Extract the (X, Y) coordinate from the center of the cell holding the provided text.  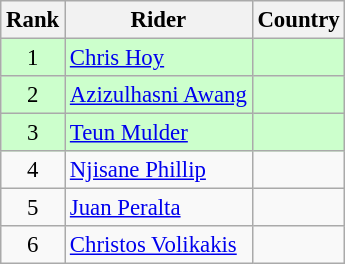
3 (33, 133)
5 (33, 208)
Teun Mulder (159, 133)
Chris Hoy (159, 58)
Juan Peralta (159, 208)
6 (33, 245)
Country (298, 20)
Rider (159, 20)
Azizulhasni Awang (159, 95)
2 (33, 95)
4 (33, 170)
Rank (33, 20)
Njisane Phillip (159, 170)
Christos Volikakis (159, 245)
1 (33, 58)
